Identify which cell holds the provided text, then report its (X, Y) central coordinate. 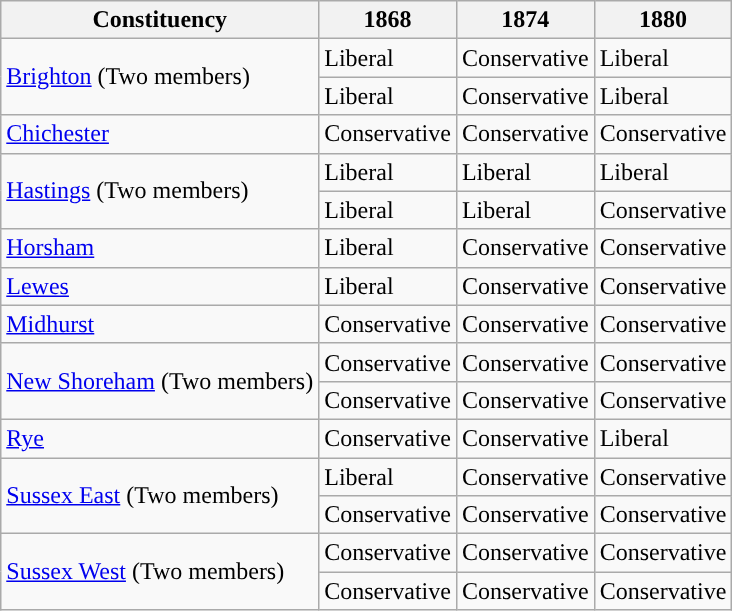
Chichester (160, 134)
Midhurst (160, 324)
1874 (525, 20)
Sussex West (Two members) (160, 572)
Rye (160, 438)
Hastings (Two members) (160, 191)
Sussex East (Two members) (160, 496)
Horsham (160, 248)
1868 (388, 20)
Lewes (160, 286)
Brighton (Two members) (160, 77)
New Shoreham (Two members) (160, 381)
1880 (663, 20)
Constituency (160, 20)
